Return (X, Y) of the center of cell containing provided text 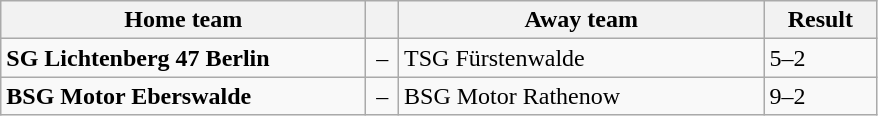
SG Lichtenberg 47 Berlin (184, 58)
Away team (582, 20)
BSG Motor Rathenow (582, 96)
9–2 (820, 96)
Home team (184, 20)
TSG Fürstenwalde (582, 58)
BSG Motor Eberswalde (184, 96)
5–2 (820, 58)
Result (820, 20)
